Provide the [X, Y] coordinate of the cell's center where the given text is located.  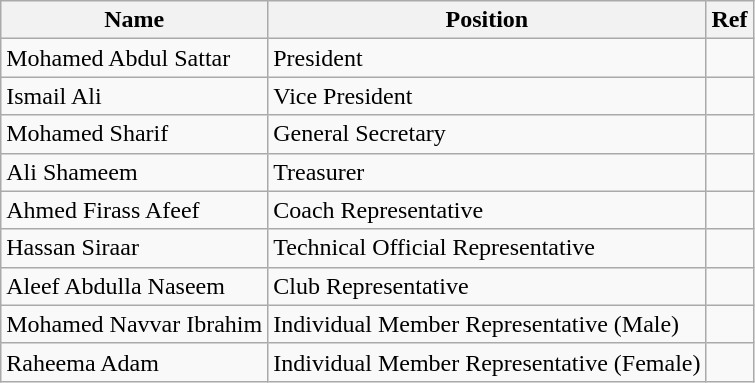
Ref [730, 20]
Individual Member Representative (Female) [487, 362]
Mohamed Navvar Ibrahim [134, 324]
General Secretary [487, 134]
Coach Representative [487, 210]
President [487, 58]
Individual Member Representative (Male) [487, 324]
Ismail Ali [134, 96]
Ali Shameem [134, 172]
Technical Official Representative [487, 248]
Mohamed Sharif [134, 134]
Vice President [487, 96]
Club Representative [487, 286]
Ahmed Firass Afeef [134, 210]
Name [134, 20]
Aleef Abdulla Naseem [134, 286]
Position [487, 20]
Hassan Siraar [134, 248]
Mohamed Abdul Sattar [134, 58]
Raheema Adam [134, 362]
Treasurer [487, 172]
